Return (x, y) of the center of cell containing provided text 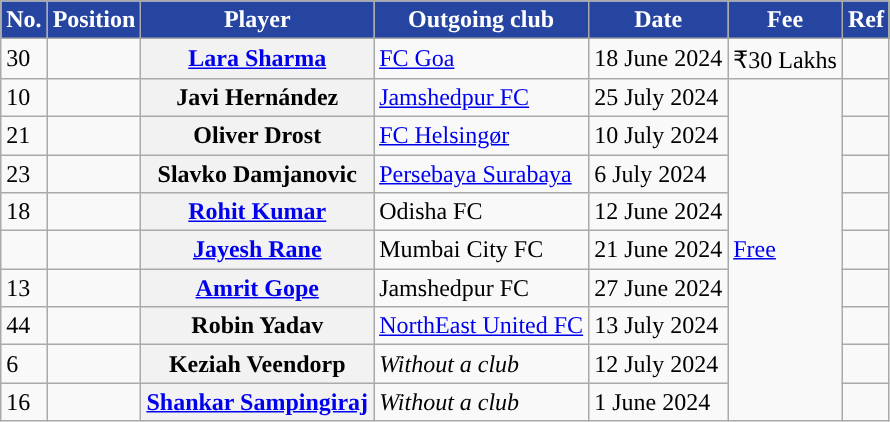
12 July 2024 (658, 364)
12 June 2024 (658, 212)
21 (24, 135)
Shankar Sampingiraj (258, 402)
21 June 2024 (658, 250)
10 (24, 97)
44 (24, 326)
Position (94, 20)
23 (24, 173)
Mumbai City FC (482, 250)
10 July 2024 (658, 135)
16 (24, 402)
Free (786, 250)
Keziah Veendorp (258, 364)
6 July 2024 (658, 173)
Fee (786, 20)
30 (24, 59)
25 July 2024 (658, 97)
No. (24, 20)
Ref (866, 20)
18 (24, 212)
NorthEast United FC (482, 326)
Amrit Gope (258, 288)
FC Goa (482, 59)
Rohit Kumar (258, 212)
13 July 2024 (658, 326)
Jayesh Rane (258, 250)
Outgoing club (482, 20)
Robin Yadav (258, 326)
₹30 Lakhs (786, 59)
Date (658, 20)
Persebaya Surabaya (482, 173)
18 June 2024 (658, 59)
13 (24, 288)
Slavko Damjanovic (258, 173)
Odisha FC (482, 212)
Player (258, 20)
Lara Sharma (258, 59)
Javi Hernández (258, 97)
Oliver Drost (258, 135)
6 (24, 364)
27 June 2024 (658, 288)
1 June 2024 (658, 402)
FC Helsingør (482, 135)
